Scan for the cell matching the given text and deliver its [x, y] coordinate at center. 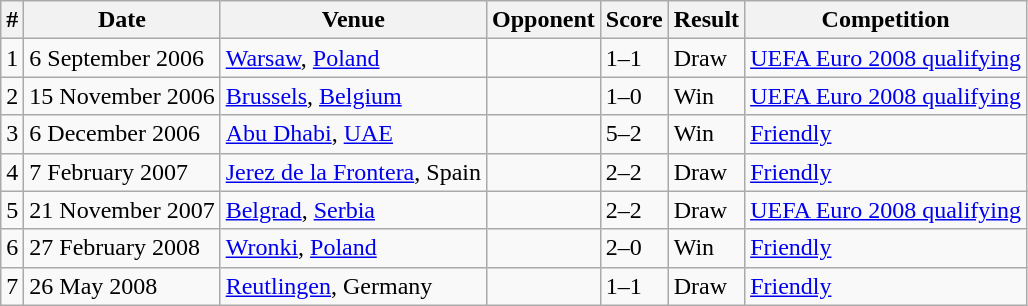
6 December 2006 [122, 134]
4 [12, 172]
Wronki, Poland [353, 248]
1–0 [634, 96]
2 [12, 96]
1 [12, 58]
Brussels, Belgium [353, 96]
Venue [353, 20]
Date [122, 20]
Result [706, 20]
Abu Dhabi, UAE [353, 134]
3 [12, 134]
27 February 2008 [122, 248]
26 May 2008 [122, 286]
5 [12, 210]
6 [12, 248]
5–2 [634, 134]
Score [634, 20]
15 November 2006 [122, 96]
Reutlingen, Germany [353, 286]
Opponent [543, 20]
21 November 2007 [122, 210]
Warsaw, Poland [353, 58]
7 [12, 286]
Competition [886, 20]
# [12, 20]
2–0 [634, 248]
7 February 2007 [122, 172]
Belgrad, Serbia [353, 210]
6 September 2006 [122, 58]
Jerez de la Frontera, Spain [353, 172]
